Return (X, Y) of the center of cell containing provided text 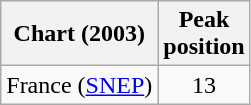
Peak position (204, 34)
Chart (2003) (80, 34)
France (SNEP) (80, 85)
13 (204, 85)
